Return (X, Y) of the center of cell containing provided text 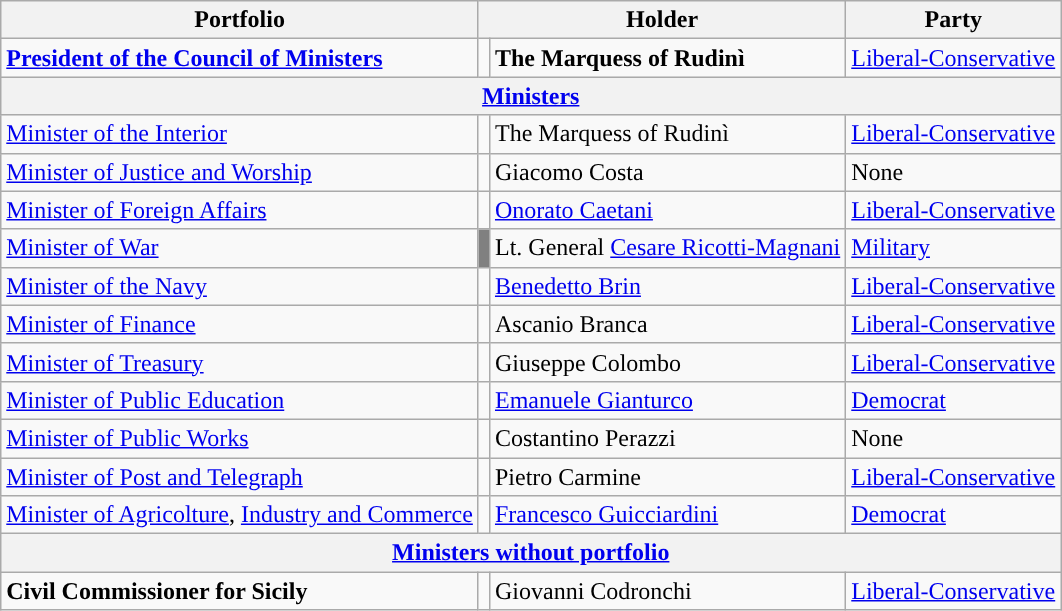
Minister of War (240, 248)
President of the Council of Ministers (240, 58)
Civil Commissioner for Sicily (240, 591)
Giuseppe Colombo (667, 362)
Party (954, 20)
Ministers without portfolio (531, 553)
Benedetto Brin (667, 286)
Minister of Public Education (240, 400)
Minister of the Navy (240, 286)
Costantino Perazzi (667, 438)
Emanuele Gianturco (667, 400)
Minister of Post and Telegraph (240, 477)
Minister of the Interior (240, 134)
Minister of Justice and Worship (240, 172)
Francesco Guicciardini (667, 515)
Onorato Caetani (667, 210)
Giacomo Costa (667, 172)
Holder (662, 20)
Military (954, 248)
Portfolio (240, 20)
Lt. General Cesare Ricotti-Magnani (667, 248)
Minister of Public Works (240, 438)
Minister of Treasury (240, 362)
Pietro Carmine (667, 477)
Giovanni Codronchi (667, 591)
Ascanio Branca (667, 324)
Minister of Finance (240, 324)
Minister of Foreign Affairs (240, 210)
Minister of Agricolture, Industry and Commerce (240, 515)
Ministers (531, 96)
